From the cell containing the given text, extract its center point as [x, y] coordinate. 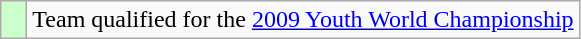
Team qualified for the 2009 Youth World Championship [303, 20]
